Return (X, Y) of the center of cell containing provided text 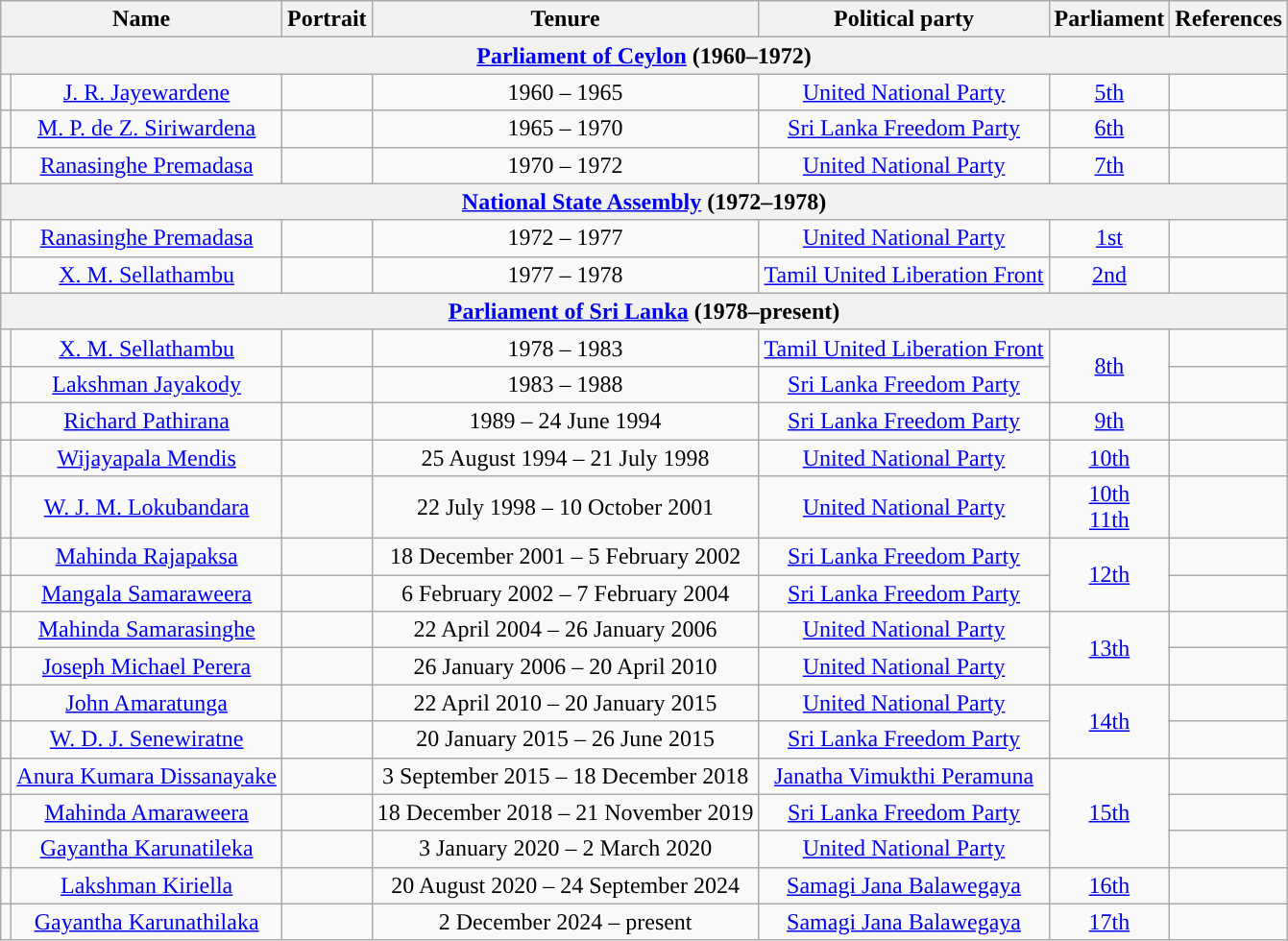
Gayantha Karunatileka (147, 849)
13th (1109, 648)
16th (1109, 885)
National State Assembly (1972–1978) (644, 202)
Mahinda Rajapaksa (147, 557)
15th (1109, 812)
14th (1109, 721)
W. D. J. Senewiratne (147, 739)
1960 – 1965 (565, 92)
22 April 2004 – 26 January 2006 (565, 630)
20 August 2020 – 24 September 2024 (565, 885)
Political party (904, 19)
8th (1109, 366)
18 December 2018 – 21 November 2019 (565, 812)
6th (1109, 129)
10th11th (1109, 507)
Name (142, 19)
Portrait (327, 19)
1970 – 1972 (565, 165)
20 January 2015 – 26 June 2015 (565, 739)
1st (1109, 238)
17th (1109, 922)
22 July 1998 – 10 October 2001 (565, 507)
Parliament of Ceylon (1960–1972) (644, 56)
6 February 2002 – 7 February 2004 (565, 593)
1978 – 1983 (565, 348)
1977 – 1978 (565, 275)
10th (1109, 458)
1983 – 1988 (565, 384)
John Amaratunga (147, 703)
5th (1109, 92)
3 September 2015 – 18 December 2018 (565, 776)
Mangala Samaraweera (147, 593)
Richard Pathirana (147, 421)
1989 – 24 June 1994 (565, 421)
M. P. de Z. Siriwardena (147, 129)
Lakshman Kiriella (147, 885)
Wijayapala Mendis (147, 458)
25 August 1994 – 21 July 1998 (565, 458)
7th (1109, 165)
J. R. Jayewardene (147, 92)
Anura Kumara Dissanayake (147, 776)
Joseph Michael Perera (147, 666)
Mahinda Amaraweera (147, 812)
2nd (1109, 275)
Gayantha Karunathilaka (147, 922)
3 January 2020 – 2 March 2020 (565, 849)
22 April 2010 – 20 January 2015 (565, 703)
Mahinda Samarasinghe (147, 630)
1965 – 1970 (565, 129)
W. J. M. Lokubandara (147, 507)
9th (1109, 421)
1972 – 1977 (565, 238)
26 January 2006 – 20 April 2010 (565, 666)
References (1229, 19)
Parliament of Sri Lanka (1978–present) (644, 311)
2 December 2024 – present (565, 922)
18 December 2001 – 5 February 2002 (565, 557)
Janatha Vimukthi Peramuna (904, 776)
12th (1109, 575)
Tenure (565, 19)
Parliament (1109, 19)
Lakshman Jayakody (147, 384)
